Pinpoint the cell where the given text exists, returning its [x, y] midpoint coordinate. 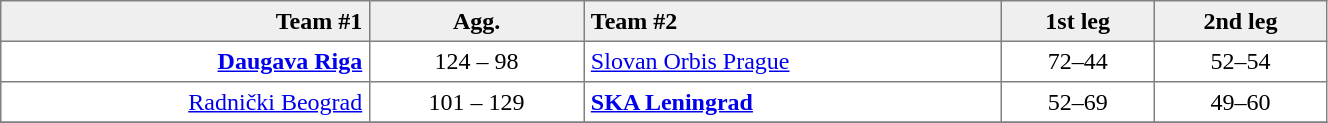
52–69 [1078, 102]
2nd leg [1240, 21]
Team #2 [792, 21]
1st leg [1078, 21]
52–54 [1240, 61]
49–60 [1240, 102]
Agg. [476, 21]
72–44 [1078, 61]
Radnički Beograd [185, 102]
124 – 98 [476, 61]
Slovan Orbis Prague [792, 61]
101 – 129 [476, 102]
Team #1 [185, 21]
SKA Leningrad [792, 102]
Daugava Riga [185, 61]
